Identify which cell holds the provided text, then report its (x, y) central coordinate. 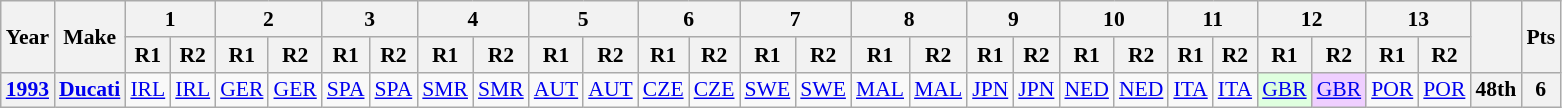
Ducati (90, 90)
1 (170, 19)
4 (472, 19)
10 (1114, 19)
5 (584, 19)
13 (1418, 19)
11 (1212, 19)
Year (28, 36)
7 (796, 19)
Pts (1540, 36)
1993 (28, 90)
3 (370, 19)
48th (1496, 90)
2 (268, 19)
8 (909, 19)
12 (1312, 19)
Make (90, 36)
9 (1013, 19)
